Provide the [x, y] coordinate of the cell's center where the given text is located.  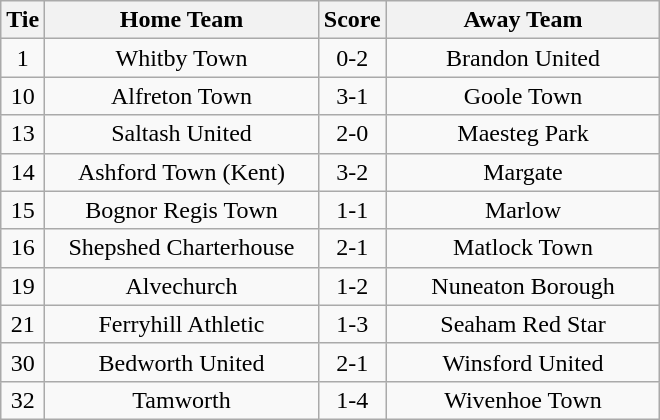
Whitby Town [182, 58]
Tie [23, 20]
16 [23, 248]
Wivenhoe Town [523, 400]
Margate [523, 172]
Ashford Town (Kent) [182, 172]
Maesteg Park [523, 134]
Bognor Regis Town [182, 210]
Winsford United [523, 362]
Alfreton Town [182, 96]
10 [23, 96]
Saltash United [182, 134]
14 [23, 172]
0-2 [352, 58]
Seaham Red Star [523, 324]
1-4 [352, 400]
21 [23, 324]
Score [352, 20]
3-2 [352, 172]
Brandon United [523, 58]
2-0 [352, 134]
Away Team [523, 20]
Shepshed Charterhouse [182, 248]
30 [23, 362]
1-2 [352, 286]
3-1 [352, 96]
Ferryhill Athletic [182, 324]
Marlow [523, 210]
1-1 [352, 210]
32 [23, 400]
13 [23, 134]
Nuneaton Borough [523, 286]
Home Team [182, 20]
Bedworth United [182, 362]
Alvechurch [182, 286]
Matlock Town [523, 248]
1 [23, 58]
19 [23, 286]
Tamworth [182, 400]
15 [23, 210]
1-3 [352, 324]
Goole Town [523, 96]
